Output the (x, y) coordinate of the center of the cell containing the given text.  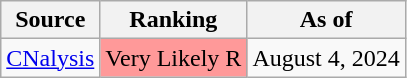
Source (50, 20)
Very Likely R (174, 58)
Ranking (174, 20)
August 4, 2024 (326, 58)
As of (326, 20)
CNalysis (50, 58)
